Pinpoint the cell where the given text exists, returning its [X, Y] midpoint coordinate. 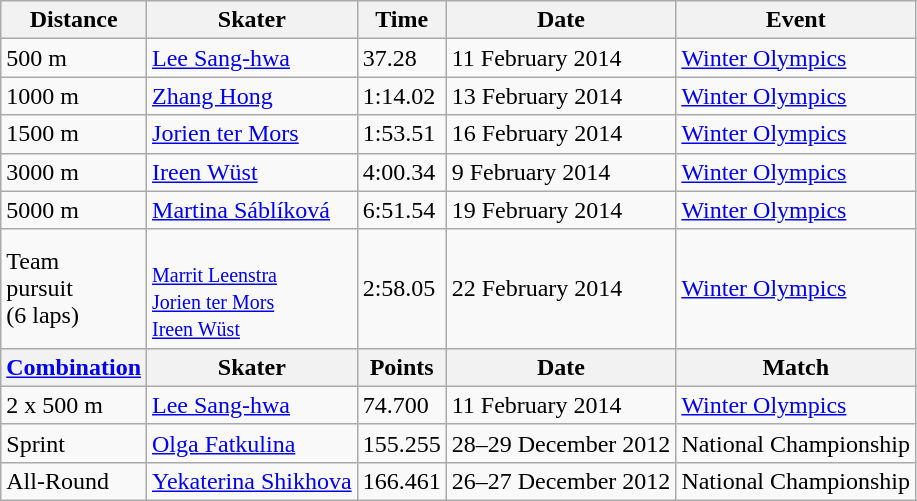
2 x 500 m [74, 405]
26–27 December 2012 [561, 481]
Marrit LeenstraJorien ter MorsIreen Wüst [252, 288]
500 m [74, 58]
Sprint [74, 443]
16 February 2014 [561, 134]
Martina Sáblíková [252, 210]
Ireen Wüst [252, 172]
1500 m [74, 134]
1:53.51 [402, 134]
166.461 [402, 481]
Combination [74, 367]
19 February 2014 [561, 210]
4:00.34 [402, 172]
Teampursuit(6 laps) [74, 288]
Olga Fatkulina [252, 443]
37.28 [402, 58]
9 February 2014 [561, 172]
1000 m [74, 96]
Yekaterina Shikhova [252, 481]
All-Round [74, 481]
Jorien ter Mors [252, 134]
155.255 [402, 443]
13 February 2014 [561, 96]
5000 m [74, 210]
2:58.05 [402, 288]
1:14.02 [402, 96]
Event [796, 20]
28–29 December 2012 [561, 443]
Distance [74, 20]
Time [402, 20]
74.700 [402, 405]
22 February 2014 [561, 288]
3000 m [74, 172]
Match [796, 367]
6:51.54 [402, 210]
Points [402, 367]
Zhang Hong [252, 96]
